Locate the cell with the specified text and output its (x, y) center coordinate. 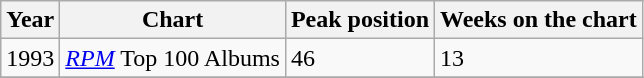
1993 (30, 58)
Weeks on the chart (539, 20)
Chart (173, 20)
Year (30, 20)
Peak position (360, 20)
RPM Top 100 Albums (173, 58)
13 (539, 58)
46 (360, 58)
